Capture the cell that displays the provided text and extract its [x, y] central coordinate. 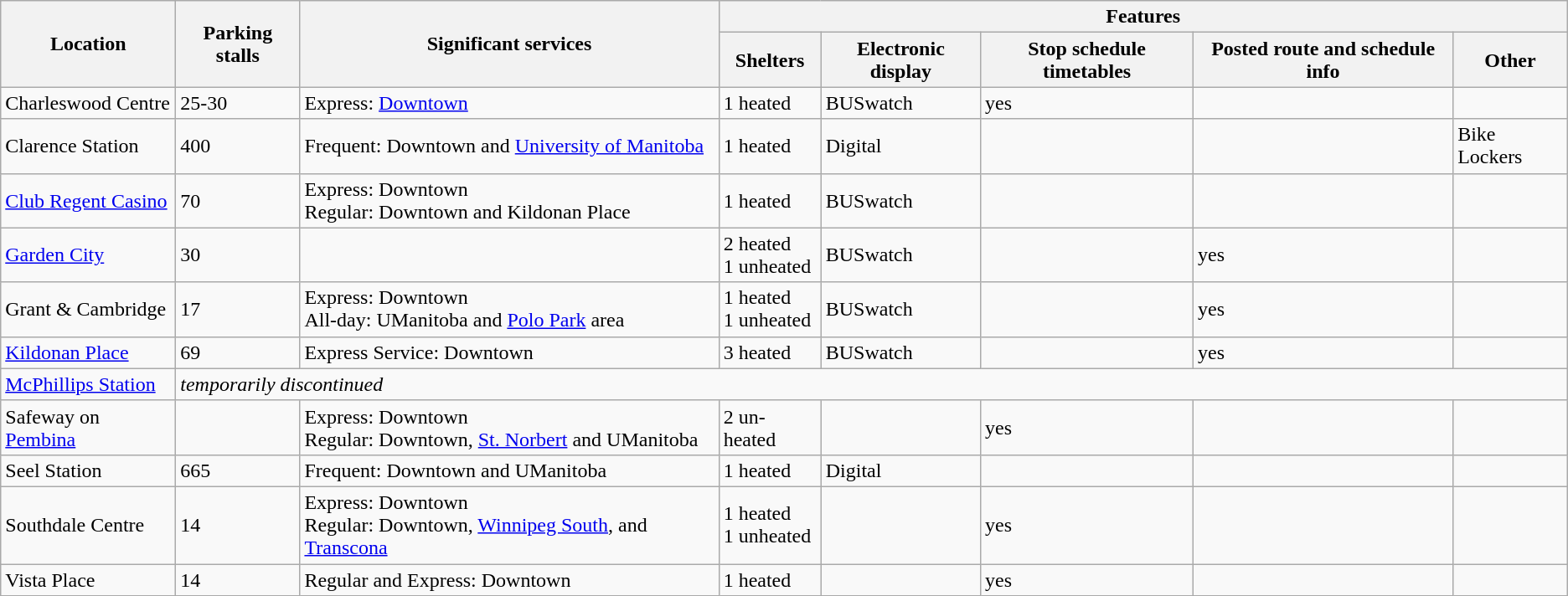
70 [238, 201]
25-30 [238, 103]
McPhillips Station [89, 384]
Grant & Cambridge [89, 310]
30 [238, 254]
Regular and Express: Downtown [509, 580]
400 [238, 146]
665 [238, 470]
Seel Station [89, 470]
Garden City [89, 254]
Safeway on Pembina [89, 427]
Location [89, 44]
Clarence Station [89, 146]
temporarily discontinued [872, 384]
2 un-heated [770, 427]
Express: DowntownAll-day: UManitoba and Polo Park area [509, 310]
Express: Downtown [509, 103]
Express: DowntownRegular: Downtown and Kildonan Place [509, 201]
Electronic display [900, 60]
69 [238, 352]
Shelters [770, 60]
Express: DowntownRegular: Downtown, Winnipeg South, and Transcona [509, 525]
Club Regent Casino [89, 201]
Frequent: Downtown and UManitoba [509, 470]
Frequent: Downtown and University of Manitoba [509, 146]
Parking stalls [238, 44]
Southdale Centre [89, 525]
Vista Place [89, 580]
Posted route and schedule info [1323, 60]
Stop schedule timetables [1087, 60]
2 heated1 unheated [770, 254]
Express: DowntownRegular: Downtown, St. Norbert and UManitoba [509, 427]
17 [238, 310]
Express Service: Downtown [509, 352]
Bike Lockers [1511, 146]
3 heated [770, 352]
Charleswood Centre [89, 103]
Features [1142, 17]
Other [1511, 60]
Significant services [509, 44]
Kildonan Place [89, 352]
